Extract the [x, y] coordinate from the center of the cell holding the provided text.  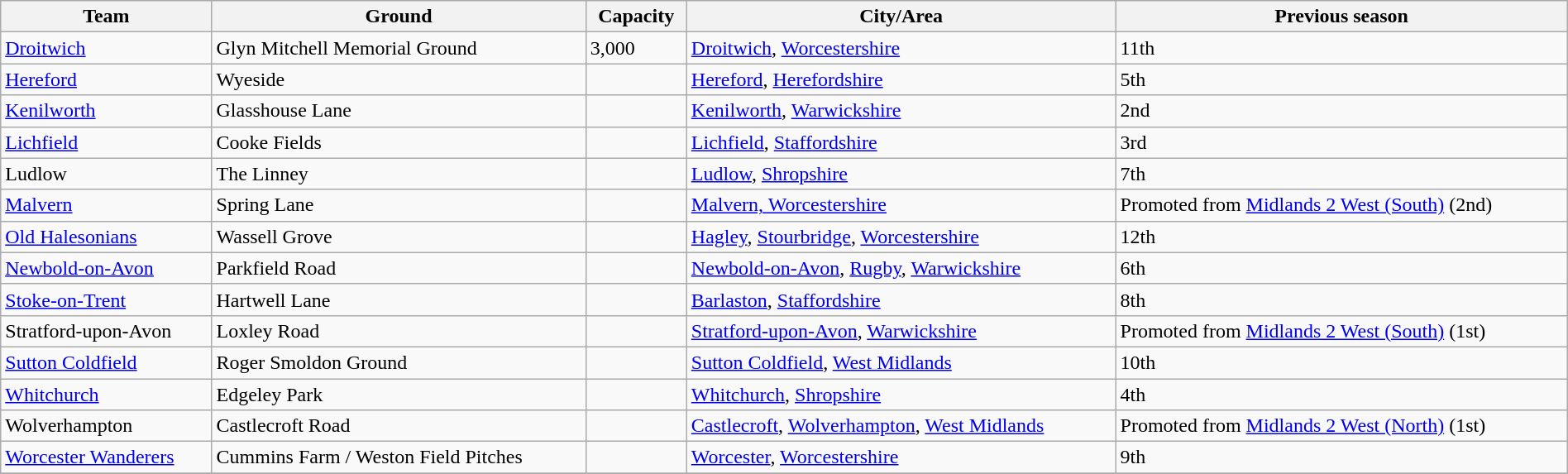
Previous season [1341, 17]
3rd [1341, 142]
Whitchurch, Shropshire [901, 395]
Cummins Farm / Weston Field Pitches [399, 457]
Whitchurch [106, 395]
5th [1341, 79]
Stratford-upon-Avon [106, 331]
Droitwich, Worcestershire [901, 48]
Barlaston, Staffordshire [901, 299]
Spring Lane [399, 205]
Promoted from Midlands 2 West (North) (1st) [1341, 426]
Sutton Coldfield, West Midlands [901, 362]
7th [1341, 174]
Lichfield [106, 142]
Hartwell Lane [399, 299]
Wassell Grove [399, 237]
10th [1341, 362]
Ludlow [106, 174]
Wolverhampton [106, 426]
Newbold-on-Avon, Rugby, Warwickshire [901, 268]
Stoke-on-Trent [106, 299]
Lichfield, Staffordshire [901, 142]
Loxley Road [399, 331]
Castlecroft, Wolverhampton, West Midlands [901, 426]
Parkfield Road [399, 268]
Worcester, Worcestershire [901, 457]
Malvern [106, 205]
Ludlow, Shropshire [901, 174]
Castlecroft Road [399, 426]
8th [1341, 299]
Edgeley Park [399, 395]
Capacity [636, 17]
Old Halesonians [106, 237]
Kenilworth [106, 111]
Promoted from Midlands 2 West (South) (2nd) [1341, 205]
2nd [1341, 111]
Newbold-on-Avon [106, 268]
4th [1341, 395]
Sutton Coldfield [106, 362]
Hagley, Stourbridge, Worcestershire [901, 237]
Team [106, 17]
Worcester Wanderers [106, 457]
12th [1341, 237]
City/Area [901, 17]
Droitwich [106, 48]
6th [1341, 268]
Cooke Fields [399, 142]
11th [1341, 48]
Roger Smoldon Ground [399, 362]
Stratford-upon-Avon, Warwickshire [901, 331]
Glasshouse Lane [399, 111]
Kenilworth, Warwickshire [901, 111]
Wyeside [399, 79]
Glyn Mitchell Memorial Ground [399, 48]
Hereford, Herefordshire [901, 79]
3,000 [636, 48]
Hereford [106, 79]
9th [1341, 457]
Ground [399, 17]
Promoted from Midlands 2 West (South) (1st) [1341, 331]
The Linney [399, 174]
Malvern, Worcestershire [901, 205]
